Return the (x, y) coordinate for the center point of the cell that contains the specified text.  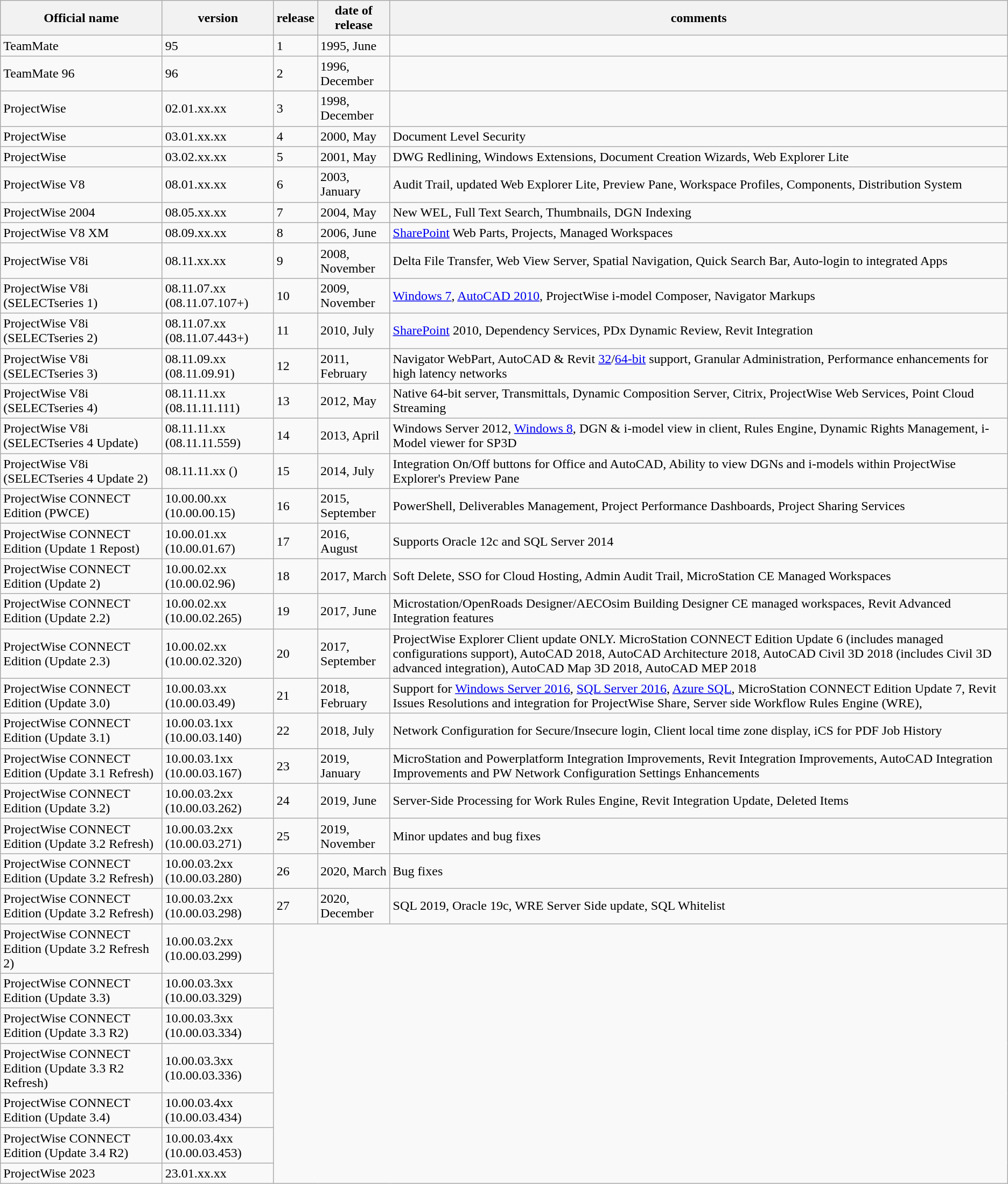
ProjectWise CONNECT Edition (Update 1 Repost) (81, 541)
10.00.03.2xx (10.00.03.299) (218, 948)
08.11.07.xx (08.11.07.443+) (218, 331)
TeamMate 96 (81, 73)
ProjectWise V8i (SELECTseries 1) (81, 295)
10.00.00.xx (10.00.00.15) (218, 506)
ProjectWise V8i (SELECTseries 4) (81, 401)
10.00.03.3xx (10.00.03.329) (218, 991)
27 (295, 906)
10.00.03.1xx (10.00.03.167) (218, 766)
1995, June (354, 46)
SharePoint 2010, Dependency Services, PDx Dynamic Review, Revit Integration (699, 331)
ProjectWise V8i (81, 261)
ProjectWise CONNECT Edition (Update 3.4) (81, 1111)
2006, June (354, 233)
ProjectWise V8i (SELECTseries 4 Update 2) (81, 471)
ProjectWise CONNECT Edition (Update 3.1 Refresh) (81, 766)
TeamMate (81, 46)
15 (295, 471)
2016, August (354, 541)
2019, June (354, 800)
Navigator WebPart, AutoCAD & Revit 32/64-bit support, Granular Administration, Performance enhancements for high latency networks (699, 365)
14 (295, 436)
26 (295, 870)
18 (295, 576)
12 (295, 365)
02.01.xx.xx (218, 109)
10.00.01.xx (10.00.01.67) (218, 541)
2017, March (354, 576)
5 (295, 157)
PowerShell, Deliverables Management, Project Performance Dashboards, Project Sharing Services (699, 506)
10.00.02.xx (10.00.02.96) (218, 576)
Bug fixes (699, 870)
New WEL, Full Text Search, Thumbnails, DGN Indexing (699, 212)
95 (218, 46)
Windows Server 2012, Windows 8, DGN & i-model view in client, Rules Engine, Dynamic Rights Management, i-Model viewer for SP3D (699, 436)
comments (699, 18)
03.01.xx.xx (218, 136)
ProjectWise CONNECT Edition (Update 3.3 R2) (81, 1026)
2019, November (354, 836)
Soft Delete, SSO for Cloud Hosting, Admin Audit Trail, MicroStation CE Managed Workspaces (699, 576)
2018, February (354, 696)
ProjectWise V8i (SELECTseries 2) (81, 331)
2020, December (354, 906)
10.00.03.3xx (10.00.03.336) (218, 1068)
2 (295, 73)
08.09.xx.xx (218, 233)
08.11.09.xx (08.11.09.91) (218, 365)
23.01.xx.xx (218, 1173)
2017, September (354, 653)
Microstation/OpenRoads Designer/AECOsim Building Designer CE managed workspaces, Revit Advanced Integration features (699, 611)
03.02.xx.xx (218, 157)
SharePoint Web Parts, Projects, Managed Workspaces (699, 233)
2008, November (354, 261)
version (218, 18)
ProjectWise CONNECT Edition (Update 2.3) (81, 653)
ProjectWise CONNECT Edition (PWCE) (81, 506)
2018, July (354, 730)
13 (295, 401)
ProjectWise CONNECT Edition (Update 3.4 R2) (81, 1145)
1 (295, 46)
24 (295, 800)
Delta File Transfer, Web View Server, Spatial Navigation, Quick Search Bar, Auto-login to integrated Apps (699, 261)
11 (295, 331)
Minor updates and bug fixes (699, 836)
Integration On/Off buttons for Office and AutoCAD, Ability to view DGNs and i-models within ProjectWise Explorer's Preview Pane (699, 471)
2012, May (354, 401)
16 (295, 506)
Audit Trail, updated Web Explorer Lite, Preview Pane, Workspace Profiles, Components, Distribution System (699, 184)
2003, January (354, 184)
ProjectWise CONNECT Edition (Update 3.3 R2 Refresh) (81, 1068)
8 (295, 233)
ProjectWise V8 XM (81, 233)
2013, April (354, 436)
10.00.02.xx (10.00.02.320) (218, 653)
08.01.xx.xx (218, 184)
ProjectWise CONNECT Edition (Update 3.1) (81, 730)
10.00.03.2xx (10.00.03.298) (218, 906)
2004, May (354, 212)
10 (295, 295)
ProjectWise CONNECT Edition (Update 3.3) (81, 991)
2011, February (354, 365)
Official name (81, 18)
Native 64-bit server, Transmittals, Dynamic Composition Server, Citrix, ProjectWise Web Services, Point Cloud Streaming (699, 401)
2009, November (354, 295)
08.11.07.xx (08.11.07.107+) (218, 295)
10.00.03.4xx (10.00.03.434) (218, 1111)
21 (295, 696)
96 (218, 73)
ProjectWise CONNECT Edition (Update 2) (81, 576)
2017, June (354, 611)
release (295, 18)
9 (295, 261)
10.00.03.2xx (10.00.03.262) (218, 800)
10.00.02.xx (10.00.02.265) (218, 611)
ProjectWise CONNECT Edition (Update 3.2) (81, 800)
10.00.03.2xx (10.00.03.271) (218, 836)
20 (295, 653)
08.11.11.xx (08.11.11.559) (218, 436)
17 (295, 541)
19 (295, 611)
ProjectWise V8 (81, 184)
2001, May (354, 157)
10.00.03.2xx (10.00.03.280) (218, 870)
08.11.11.xx (08.11.11.111) (218, 401)
08.11.11.xx () (218, 471)
DWG Redlining, Windows Extensions, Document Creation Wizards, Web Explorer Lite (699, 157)
ProjectWise 2023 (81, 1173)
6 (295, 184)
2020, March (354, 870)
2019, January (354, 766)
Supports Oracle 12c and SQL Server 2014 (699, 541)
ProjectWise CONNECT Edition (Update 2.2) (81, 611)
2000, May (354, 136)
SQL 2019, Oracle 19c, WRE Server Side update, SQL Whitelist (699, 906)
22 (295, 730)
1996, December (354, 73)
08.05.xx.xx (218, 212)
ProjectWise CONNECT Edition (Update 3.2 Refresh 2) (81, 948)
1998, December (354, 109)
3 (295, 109)
Document Level Security (699, 136)
Server-Side Processing for Work Rules Engine, Revit Integration Update, Deleted Items (699, 800)
4 (295, 136)
ProjectWise V8i (SELECTseries 4 Update) (81, 436)
ProjectWise V8i (SELECTseries 3) (81, 365)
10.00.03.4xx (10.00.03.453) (218, 1145)
2015, September (354, 506)
10.00.03.xx (10.00.03.49) (218, 696)
10.00.03.3xx (10.00.03.334) (218, 1026)
23 (295, 766)
date of release (354, 18)
7 (295, 212)
Windows 7, AutoCAD 2010, ProjectWise i-model Composer, Navigator Markups (699, 295)
25 (295, 836)
2010, July (354, 331)
Network Configuration for Secure/Insecure login, Client local time zone display, iCS for PDF Job History (699, 730)
ProjectWise 2004 (81, 212)
ProjectWise CONNECT Edition (Update 3.0) (81, 696)
2014, July (354, 471)
10.00.03.1xx (10.00.03.140) (218, 730)
08.11.xx.xx (218, 261)
